Return the (x, y) coordinate for the center point of the cell that contains the specified text.  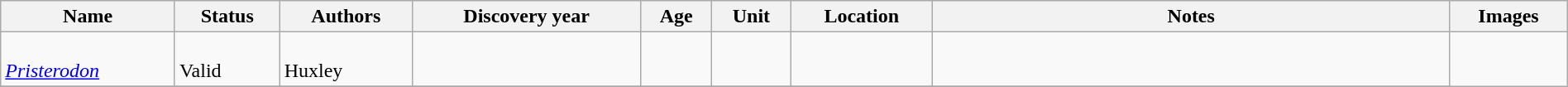
Images (1508, 17)
Authors (346, 17)
Name (88, 17)
Valid (227, 60)
Age (676, 17)
Notes (1191, 17)
Status (227, 17)
Discovery year (527, 17)
Pristerodon (88, 60)
Location (862, 17)
Huxley (346, 60)
Unit (751, 17)
